Find where the given text appears and provide that cell's center as [x, y] coordinate. 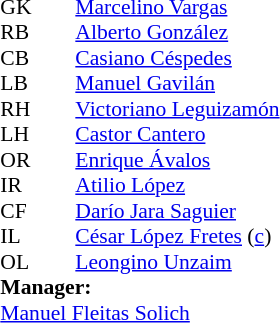
Victoriano Leguizamón [177, 109]
Manager: [140, 287]
Atilio López [177, 185]
LH [19, 135]
RB [19, 33]
CB [19, 58]
LB [19, 83]
CF [19, 211]
Castor Cantero [177, 135]
César López Fretes (c) [177, 237]
Casiano Céspedes [177, 58]
IR [19, 185]
Leongino Unzaim [177, 262]
Alberto González [177, 33]
Manuel Gavilán [177, 83]
OR [19, 160]
IL [19, 237]
Enrique Ávalos [177, 160]
Darío Jara Saguier [177, 211]
OL [19, 262]
RH [19, 109]
